Provide the (X, Y) coordinate of the cell's center where the given text is located.  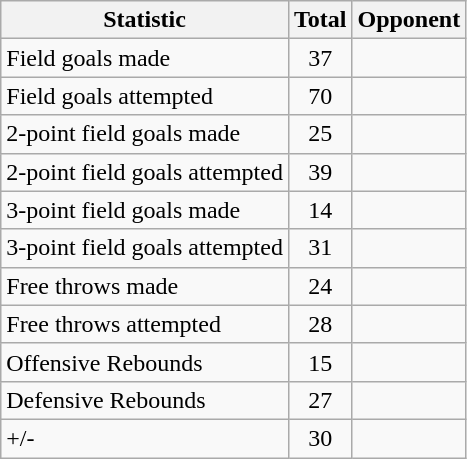
70 (320, 96)
3-point field goals attempted (145, 248)
30 (320, 438)
Statistic (145, 20)
39 (320, 172)
15 (320, 362)
Total (320, 20)
14 (320, 210)
Free throws attempted (145, 324)
37 (320, 58)
3-point field goals made (145, 210)
Defensive Rebounds (145, 400)
+/- (145, 438)
24 (320, 286)
2-point field goals attempted (145, 172)
Opponent (409, 20)
Field goals made (145, 58)
Field goals attempted (145, 96)
31 (320, 248)
Free throws made (145, 286)
27 (320, 400)
Offensive Rebounds (145, 362)
28 (320, 324)
25 (320, 134)
2-point field goals made (145, 134)
